Scan for the cell matching the given text and deliver its (X, Y) coordinate at center. 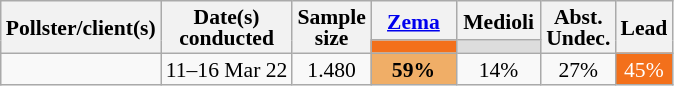
Abst.Undec. (578, 27)
59% (414, 68)
Zema (414, 20)
Medioli (498, 20)
45% (644, 68)
Date(s)conducted (227, 27)
Samplesize (331, 27)
Lead (644, 27)
14% (498, 68)
1.480 (331, 68)
11–16 Mar 22 (227, 68)
Pollster/client(s) (81, 27)
27% (578, 68)
